Identify which cell holds the provided text, then report its (x, y) central coordinate. 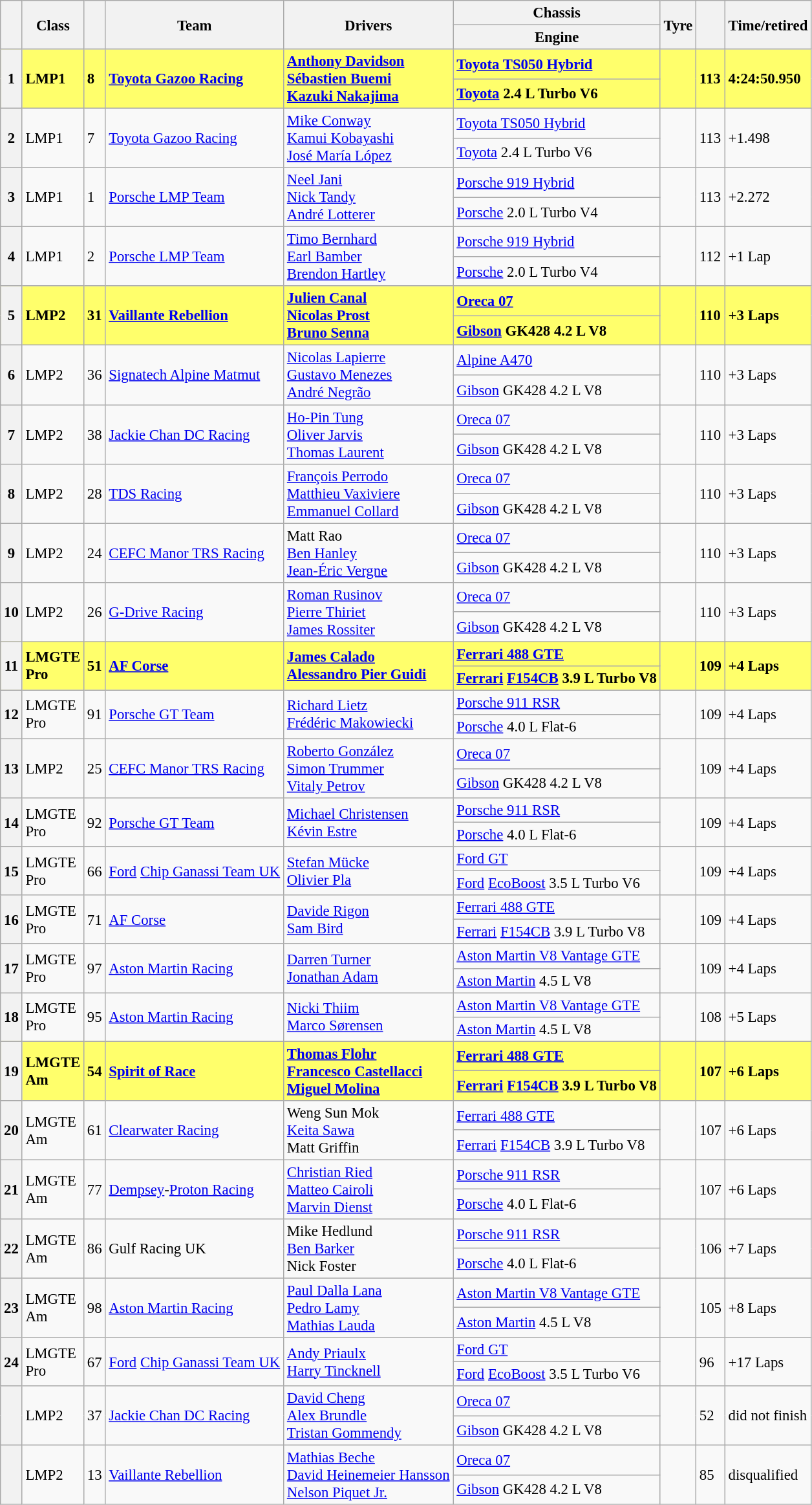
86 (94, 1249)
14 (12, 823)
54 (94, 1071)
David Cheng Alex Brundle Tristan Gommendy (369, 1416)
25 (94, 768)
97 (94, 969)
Alpine A470 (557, 360)
Christian Ried Matteo Cairoli Marvin Dienst (369, 1189)
98 (94, 1308)
+7 Laps (768, 1249)
15 (12, 871)
Engine (557, 38)
17 (12, 969)
106 (711, 1249)
4 (12, 257)
61 (94, 1131)
Chassis (557, 13)
Clearwater Racing (195, 1131)
19 (12, 1071)
Mike Hedlund Ben Barker Nick Foster (369, 1249)
Weng Sun Mok Keita Sawa Matt Griffin (369, 1131)
Anthony Davidson Sébastien Buemi Kazuki Nakajima (369, 79)
Time/retired (768, 25)
Roman Rusinov Pierre Thiriet James Rossiter (369, 612)
21 (12, 1189)
6 (12, 375)
Nicki Thiim Marco Sørensen (369, 1017)
James Calado Alessandro Pier Guidi (369, 666)
36 (94, 375)
71 (94, 920)
Class (53, 25)
52 (711, 1416)
+5 Laps (768, 1017)
Gulf Racing UK (195, 1249)
Roberto González Simon Trummer Vitaly Petrov (369, 768)
Ho-Pin Tung Oliver Jarvis Thomas Laurent (369, 435)
67 (94, 1362)
66 (94, 871)
20 (12, 1131)
18 (12, 1017)
Neel Jani Nick Tandy André Lotterer (369, 197)
+17 Laps (768, 1362)
Thomas Flohr Francesco Castellacci Miguel Molina (369, 1071)
108 (711, 1017)
François Perrodo Matthieu Vaxiviere Emmanuel Collard (369, 493)
+8 Laps (768, 1308)
Signatech Alpine Matmut (195, 375)
Team (195, 25)
Tyre (678, 25)
Matt Rao Ben Hanley Jean-Éric Vergne (369, 553)
10 (12, 612)
Richard Lietz Frédéric Makowiecki (369, 714)
51 (94, 666)
5 (12, 316)
95 (94, 1017)
Spirit of Race (195, 1071)
38 (94, 435)
85 (711, 1475)
Dempsey-Proton Racing (195, 1189)
31 (94, 316)
105 (711, 1308)
112 (711, 257)
16 (12, 920)
TDS Racing (195, 493)
77 (94, 1189)
+1.498 (768, 138)
+2.272 (768, 197)
Stefan Mücke Olivier Pla (369, 871)
96 (711, 1362)
Julien Canal Nicolas Prost Bruno Senna (369, 316)
Paul Dalla Lana Pedro Lamy Mathias Lauda (369, 1308)
Darren Turner Jonathan Adam (369, 969)
Nicolas Lapierre Gustavo Menezes André Negrão (369, 375)
9 (12, 553)
Michael Christensen Kévin Estre (369, 823)
disqualified (768, 1475)
3 (12, 197)
+1 Lap (768, 257)
Drivers (369, 25)
Davide Rigon Sam Bird (369, 920)
91 (94, 714)
4:24:50.950 (768, 79)
92 (94, 823)
Mathias Beche David Heinemeier Hansson Nelson Piquet Jr. (369, 1475)
37 (94, 1416)
Timo Bernhard Earl Bamber Brendon Hartley (369, 257)
did not finish (768, 1416)
11 (12, 666)
28 (94, 493)
G-Drive Racing (195, 612)
23 (12, 1308)
Andy Priaulx Harry Tincknell (369, 1362)
22 (12, 1249)
Mike Conway Kamui Kobayashi José María López (369, 138)
12 (12, 714)
26 (94, 612)
